Locate the cell with the specified text and output its [x, y] center coordinate. 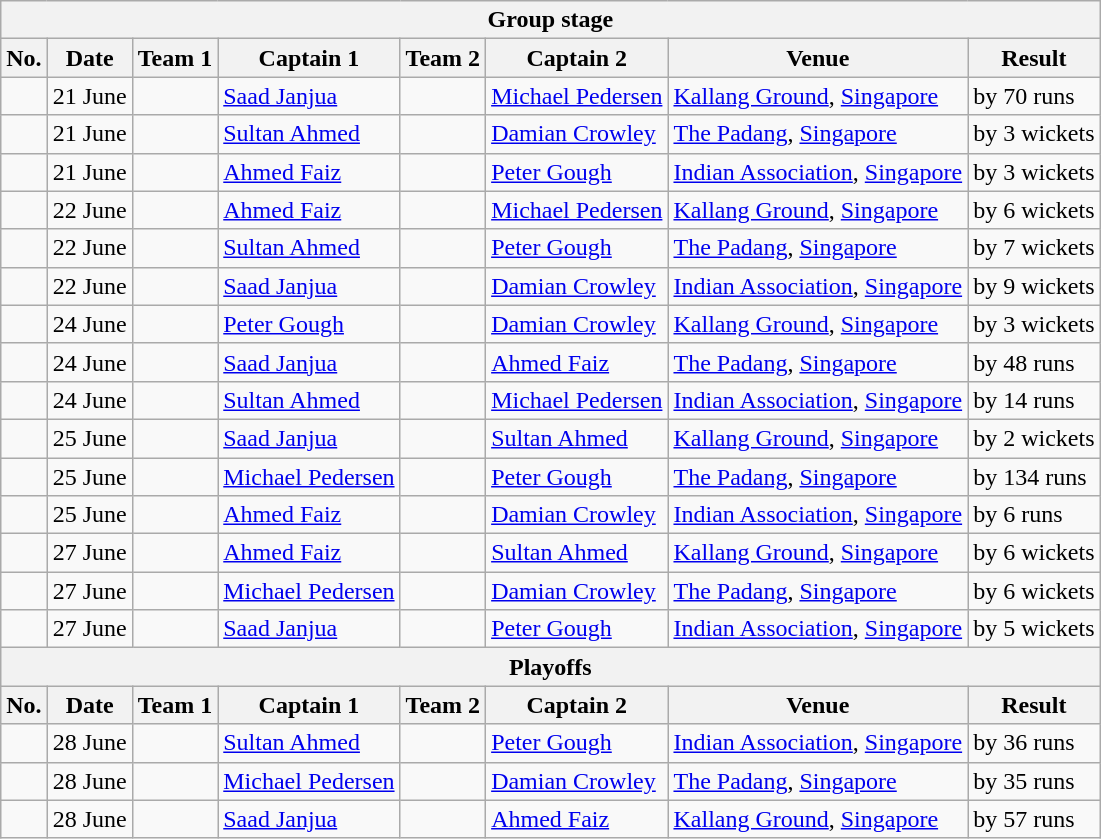
by 2 wickets [1034, 438]
by 5 wickets [1034, 629]
by 9 wickets [1034, 286]
by 48 runs [1034, 362]
by 14 runs [1034, 400]
by 7 wickets [1034, 248]
by 57 runs [1034, 819]
by 6 runs [1034, 515]
by 36 runs [1034, 743]
Group stage [550, 20]
Playoffs [550, 667]
by 70 runs [1034, 96]
by 134 runs [1034, 477]
by 35 runs [1034, 781]
